Find where the given text appears and provide that cell's center as (x, y) coordinate. 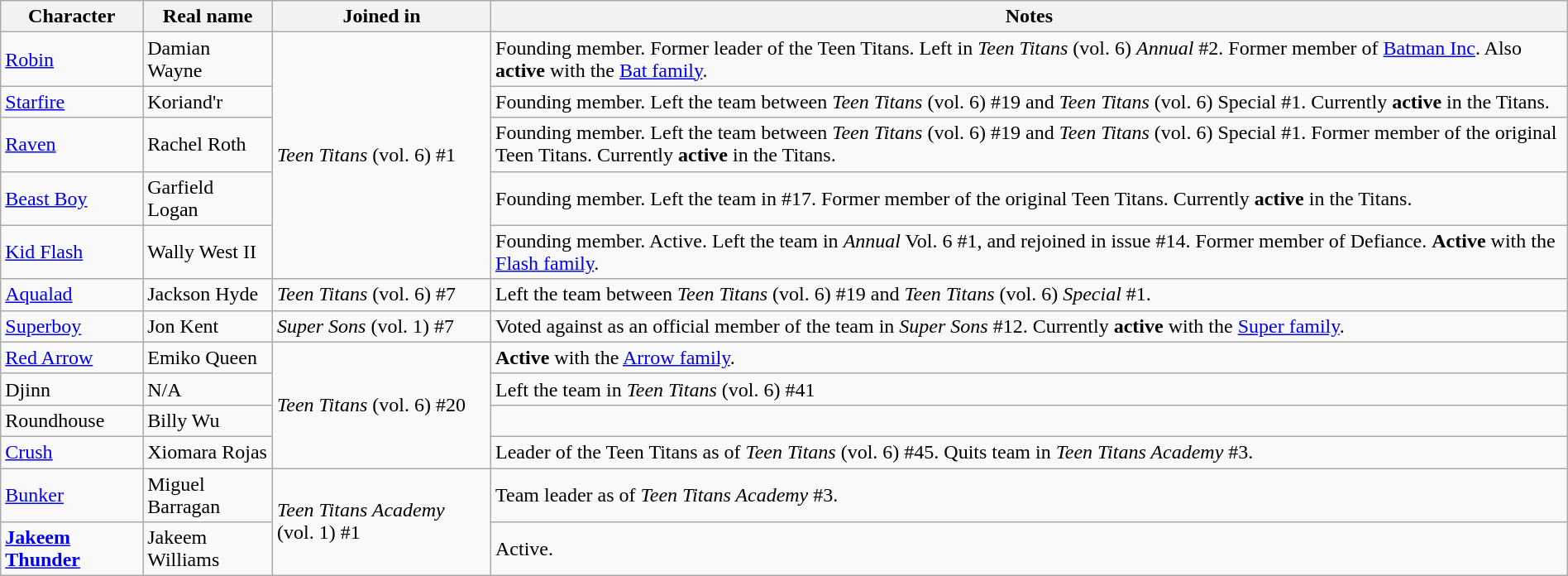
Superboy (72, 326)
Teen Titans (vol. 6) #20 (382, 405)
Robin (72, 60)
Teen Titans (vol. 6) #7 (382, 295)
Rachel Roth (208, 144)
N/A (208, 389)
Garfield Logan (208, 199)
Teen Titans Academy (vol. 1) #1 (382, 522)
Voted against as an official member of the team in Super Sons #12. Currently active with the Super family. (1030, 326)
Active. (1030, 550)
Founding member. Left the team in #17. Former member of the original Teen Titans. Currently active in the Titans. (1030, 199)
Left the team between Teen Titans (vol. 6) #19 and Teen Titans (vol. 6) Special #1. (1030, 295)
Red Arrow (72, 358)
Leader of the Teen Titans as of Teen Titans (vol. 6) #45. Quits team in Teen Titans Academy #3. (1030, 452)
Teen Titans (vol. 6) #1 (382, 156)
Starfire (72, 102)
Notes (1030, 17)
Xiomara Rojas (208, 452)
Founding member. Active. Left the team in Annual Vol. 6 #1, and rejoined in issue #14. Former member of Defiance. Active with the Flash family. (1030, 252)
Character (72, 17)
Left the team in Teen Titans (vol. 6) #41 (1030, 389)
Joined in (382, 17)
Roundhouse (72, 420)
Jakeem Williams (208, 550)
Emiko Queen (208, 358)
Active with the Arrow family. (1030, 358)
Jon Kent (208, 326)
Kid Flash (72, 252)
Miguel Barragan (208, 495)
Koriand'r (208, 102)
Djinn (72, 389)
Crush (72, 452)
Jakeem Thunder (72, 550)
Wally West II (208, 252)
Team leader as of Teen Titans Academy #3. (1030, 495)
Real name (208, 17)
Bunker (72, 495)
Aqualad (72, 295)
Founding member. Left the team between Teen Titans (vol. 6) #19 and Teen Titans (vol. 6) Special #1. Currently active in the Titans. (1030, 102)
Raven (72, 144)
Billy Wu (208, 420)
Super Sons (vol. 1) #7 (382, 326)
Beast Boy (72, 199)
Damian Wayne (208, 60)
Jackson Hyde (208, 295)
